Detect which cell encompasses the target text, then output its (X, Y) center coordinate. 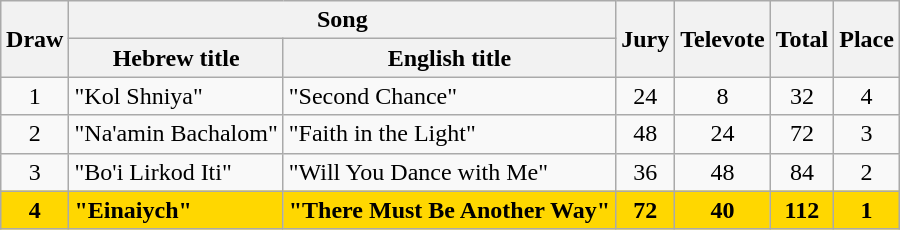
"Will You Dance with Me" (449, 172)
84 (802, 172)
8 (722, 96)
112 (802, 210)
"Faith in the Light" (449, 134)
32 (802, 96)
English title (449, 58)
36 (646, 172)
Song (342, 20)
Jury (646, 39)
Televote (722, 39)
"There Must Be Another Way" (449, 210)
Total (802, 39)
Hebrew title (176, 58)
"Einaiych" (176, 210)
"Na'amin Bachalom" (176, 134)
Draw (35, 39)
Place (867, 39)
"Second Chance" (449, 96)
"Bo'i Lirkod Iti" (176, 172)
"Kol Shniya" (176, 96)
40 (722, 210)
